Scan for the cell matching the given text and deliver its [x, y] coordinate at center. 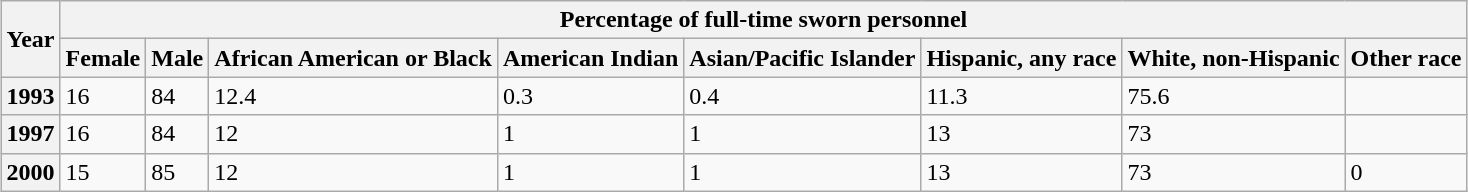
0.3 [590, 96]
Other race [1406, 58]
1997 [30, 134]
White, non-Hispanic [1234, 58]
American Indian [590, 58]
75.6 [1234, 96]
1993 [30, 96]
11.3 [1022, 96]
85 [178, 172]
2000 [30, 172]
Male [178, 58]
Hispanic, any race [1022, 58]
Asian/Pacific Islander [802, 58]
0 [1406, 172]
Female [103, 58]
Year [30, 39]
0.4 [802, 96]
15 [103, 172]
Percentage of full-time sworn personnel [764, 20]
African American or Black [354, 58]
12.4 [354, 96]
